Search for the cell housing the specified text and yield its [X, Y] center coordinate. 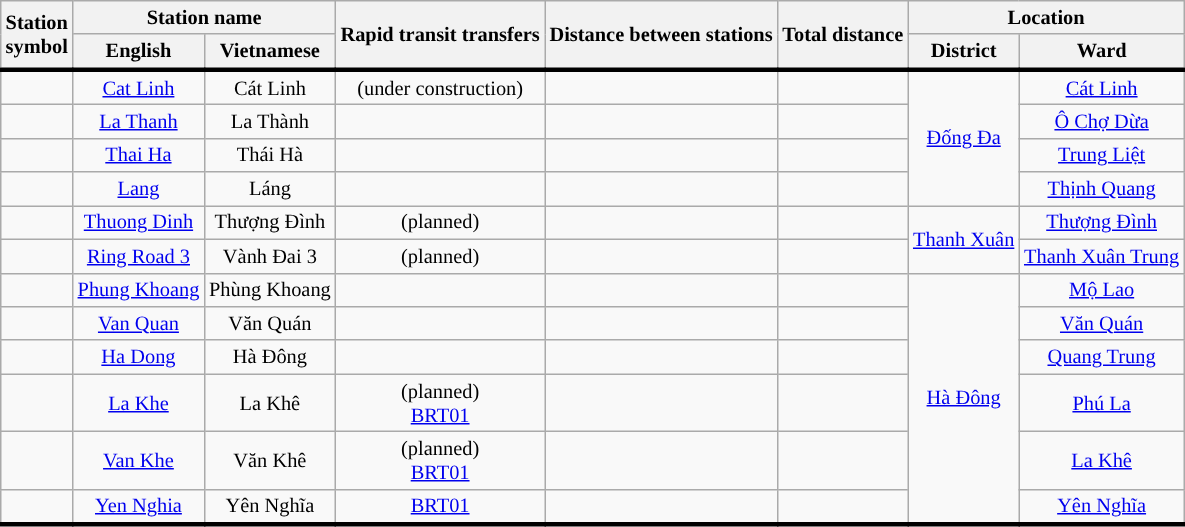
Cat Linh [138, 86]
Trung Liệt [1102, 155]
Thuong Dinh [138, 222]
Ward [1102, 52]
Phùng Khoang [270, 290]
Ha Dong [138, 357]
Station name [204, 17]
Van Quan [138, 323]
Phú La [1102, 403]
Lang [138, 189]
La Thành [270, 121]
Rapid transit transfers [440, 34]
Văn Khê [270, 460]
Thịnh Quang [1102, 189]
Ô Chợ Dừa [1102, 121]
Total distance [842, 34]
English [138, 52]
Thái Hà [270, 155]
(under construction) [440, 86]
Phung Khoang [138, 290]
Yen Nghia [138, 506]
Stationsymbol [37, 34]
Thai Ha [138, 155]
Láng [270, 189]
BRT01 [440, 506]
District [964, 52]
Van Khe [138, 460]
La Khe [138, 403]
Thanh Xuân Trung [1102, 256]
Quang Trung [1102, 357]
Ring Road 3 [138, 256]
Đống Đa [964, 137]
Vietnamese [270, 52]
Mộ Lao [1102, 290]
Vành Đai 3 [270, 256]
Distance between stations [662, 34]
Location [1046, 17]
Thanh Xuân [964, 238]
La Thanh [138, 121]
